Find where the given text appears and provide that cell's center as (x, y) coordinate. 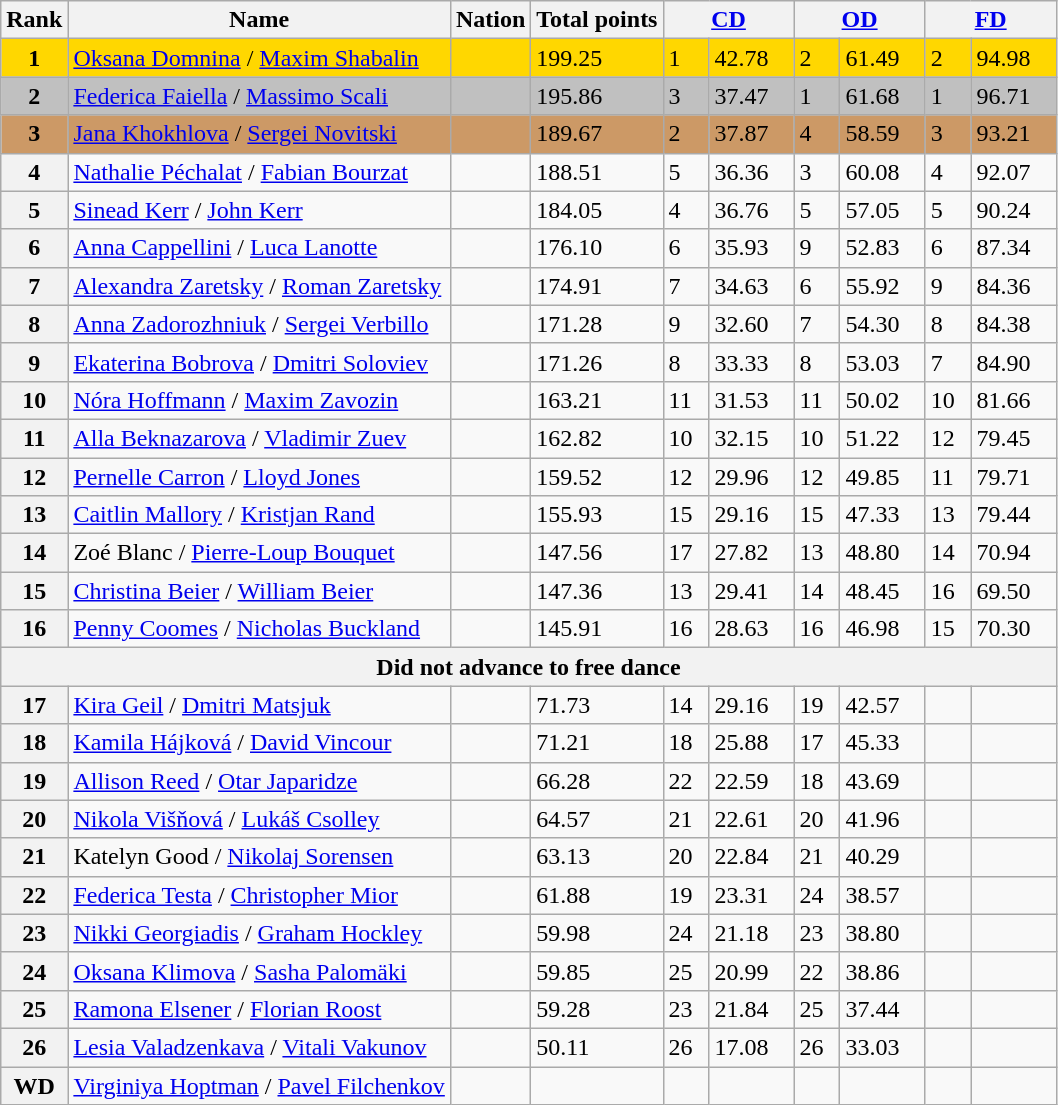
70.94 (1014, 553)
Caitlin Mallory / Kristjan Rand (259, 515)
189.67 (597, 134)
84.38 (1014, 324)
51.22 (882, 438)
184.05 (597, 210)
33.03 (882, 1047)
46.98 (882, 629)
Nikola Višňová / Lukáš Csolley (259, 819)
171.28 (597, 324)
43.69 (882, 781)
17.08 (752, 1047)
188.51 (597, 172)
32.60 (752, 324)
38.80 (882, 933)
Federica Testa / Christopher Mior (259, 895)
21.18 (752, 933)
171.26 (597, 362)
195.86 (597, 96)
22.84 (752, 857)
59.85 (597, 971)
Allison Reed / Otar Japaridze (259, 781)
174.91 (597, 286)
93.21 (1014, 134)
66.28 (597, 781)
176.10 (597, 248)
60.08 (882, 172)
27.82 (752, 553)
155.93 (597, 515)
Virginiya Hoptman / Pavel Filchenkov (259, 1085)
37.87 (752, 134)
22.59 (752, 781)
147.36 (597, 591)
Kamila Hájková / David Vincour (259, 743)
159.52 (597, 477)
38.57 (882, 895)
Jana Khokhlova / Sergei Novitski (259, 134)
69.50 (1014, 591)
Rank (34, 20)
48.45 (882, 591)
64.57 (597, 819)
55.92 (882, 286)
Oksana Klimova / Sasha Palomäki (259, 971)
20.99 (752, 971)
57.05 (882, 210)
29.96 (752, 477)
50.02 (882, 400)
Zoé Blanc / Pierre-Loup Bouquet (259, 553)
Penny Coomes / Nicholas Buckland (259, 629)
Christina Beier / William Beier (259, 591)
25.88 (752, 743)
61.88 (597, 895)
WD (34, 1085)
58.59 (882, 134)
Sinead Kerr / John Kerr (259, 210)
92.07 (1014, 172)
Oksana Domnina / Maxim Shabalin (259, 58)
Alexandra Zaretsky / Roman Zaretsky (259, 286)
37.47 (752, 96)
Alla Beknazarova / Vladimir Zuev (259, 438)
45.33 (882, 743)
29.41 (752, 591)
61.68 (882, 96)
199.25 (597, 58)
Did not advance to free dance (528, 667)
Katelyn Good / Nikolaj Sorensen (259, 857)
36.36 (752, 172)
79.71 (1014, 477)
OD (860, 20)
37.44 (882, 1009)
33.33 (752, 362)
Ramona Elsener / Florian Roost (259, 1009)
96.71 (1014, 96)
71.73 (597, 705)
79.45 (1014, 438)
Nathalie Péchalat / Fabian Bourzat (259, 172)
63.13 (597, 857)
Ekaterina Bobrova / Dmitri Soloviev (259, 362)
84.36 (1014, 286)
CD (728, 20)
Anna Zadorozhniuk / Sergei Verbillo (259, 324)
59.28 (597, 1009)
34.63 (752, 286)
52.83 (882, 248)
90.24 (1014, 210)
87.34 (1014, 248)
70.30 (1014, 629)
81.66 (1014, 400)
23.31 (752, 895)
22.61 (752, 819)
79.44 (1014, 515)
47.33 (882, 515)
40.29 (882, 857)
71.21 (597, 743)
94.98 (1014, 58)
54.30 (882, 324)
Lesia Valadzenkava / Vitali Vakunov (259, 1047)
35.93 (752, 248)
42.57 (882, 705)
36.76 (752, 210)
61.49 (882, 58)
41.96 (882, 819)
147.56 (597, 553)
32.15 (752, 438)
FD (990, 20)
Nóra Hoffmann / Maxim Zavozin (259, 400)
59.98 (597, 933)
163.21 (597, 400)
28.63 (752, 629)
Anna Cappellini / Luca Lanotte (259, 248)
53.03 (882, 362)
42.78 (752, 58)
Pernelle Carron / Lloyd Jones (259, 477)
50.11 (597, 1047)
162.82 (597, 438)
49.85 (882, 477)
31.53 (752, 400)
Name (259, 20)
84.90 (1014, 362)
38.86 (882, 971)
Nation (490, 20)
Nikki Georgiadis / Graham Hockley (259, 933)
21.84 (752, 1009)
Federica Faiella / Massimo Scali (259, 96)
Total points (597, 20)
Kira Geil / Dmitri Matsjuk (259, 705)
48.80 (882, 553)
145.91 (597, 629)
